Capture the cell that displays the provided text and extract its (X, Y) central coordinate. 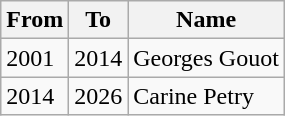
2026 (98, 96)
Name (206, 20)
From (35, 20)
2001 (35, 58)
To (98, 20)
Georges Gouot (206, 58)
Carine Petry (206, 96)
